Find where the given text appears and provide that cell's center as (x, y) coordinate. 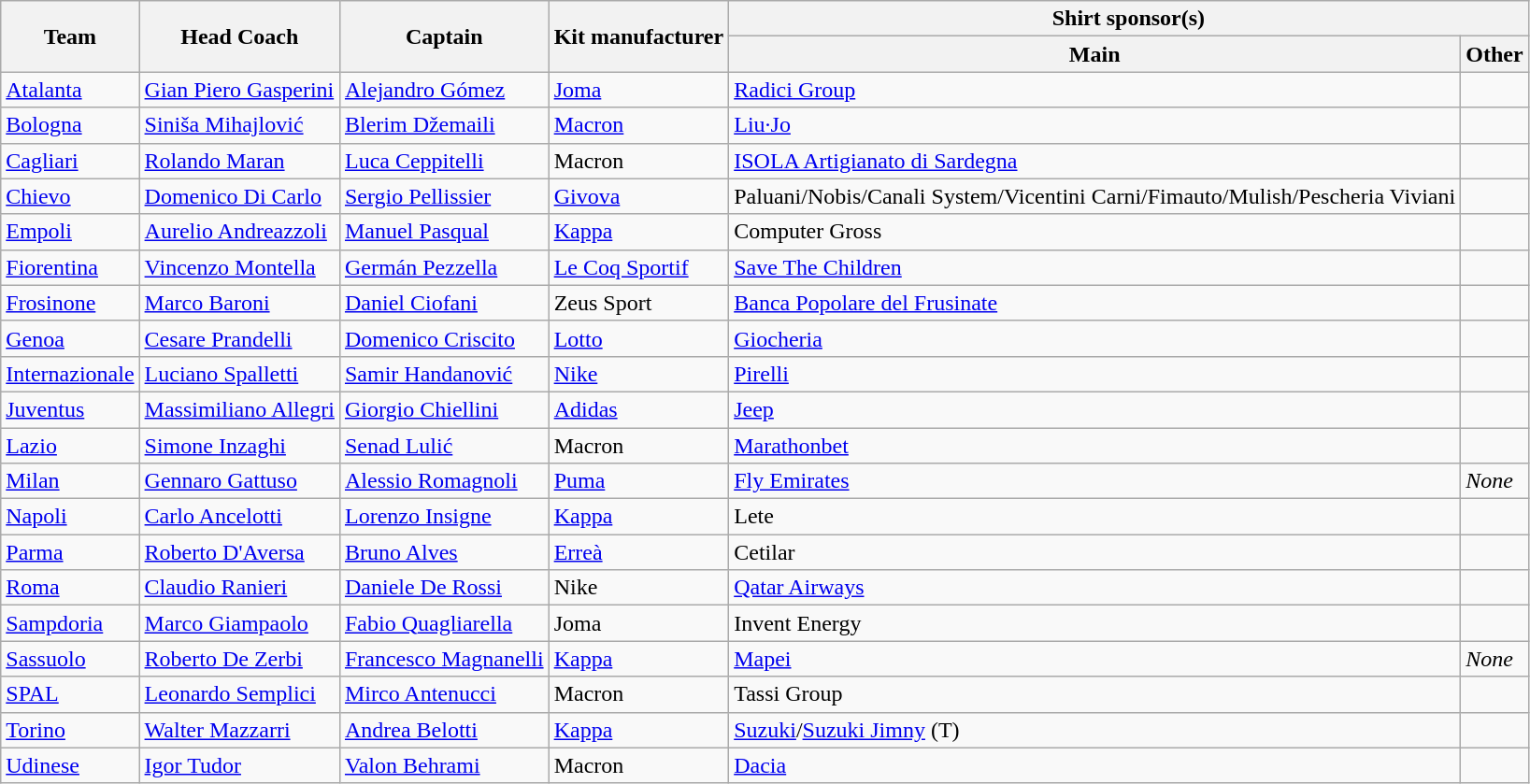
Zeus Sport (639, 303)
Alejandro Gómez (444, 90)
Invent Energy (1095, 623)
Liu·Jo (1095, 125)
Blerim Džemaili (444, 125)
Napoli (70, 517)
Adidas (639, 409)
Lazio (70, 446)
Senad Lulić (444, 446)
Empoli (70, 232)
Roberto De Zerbi (239, 659)
Suzuki/Suzuki Jimny (T) (1095, 730)
Giocheria (1095, 338)
Bruno Alves (444, 552)
Lete (1095, 517)
Internazionale (70, 374)
Atalanta (70, 90)
Francesco Magnanelli (444, 659)
Andrea Belotti (444, 730)
Erreà (639, 552)
Fiorentina (70, 267)
Simone Inzaghi (239, 446)
Paluani/Nobis/Canali System/Vicentini Carni/Fimauto/Mulish/Pescheria Viviani (1095, 196)
Roberto D'Aversa (239, 552)
Cetilar (1095, 552)
Walter Mazzarri (239, 730)
Computer Gross (1095, 232)
Marathonbet (1095, 446)
Roma (70, 588)
SPAL (70, 694)
Le Coq Sportif (639, 267)
Banca Popolare del Frusinate (1095, 303)
Sampdoria (70, 623)
Cagliari (70, 161)
Genoa (70, 338)
Shirt sponsor(s) (1129, 19)
Dacia (1095, 765)
Gian Piero Gasperini (239, 90)
Sassuolo (70, 659)
Massimiliano Allegri (239, 409)
Bologna (70, 125)
Chievo (70, 196)
Pirelli (1095, 374)
Milan (70, 481)
Captain (444, 36)
Udinese (70, 765)
Marco Baroni (239, 303)
Qatar Airways (1095, 588)
Luciano Spalletti (239, 374)
Juventus (70, 409)
Save The Children (1095, 267)
Germán Pezzella (444, 267)
Frosinone (70, 303)
Aurelio Andreazzoli (239, 232)
Torino (70, 730)
Other (1494, 54)
Alessio Romagnoli (444, 481)
Kit manufacturer (639, 36)
Domenico Criscito (444, 338)
Mirco Antenucci (444, 694)
Vincenzo Montella (239, 267)
Radici Group (1095, 90)
Fabio Quagliarella (444, 623)
Parma (70, 552)
Jeep (1095, 409)
ISOLA Artigianato di Sardegna (1095, 161)
Claudio Ranieri (239, 588)
Marco Giampaolo (239, 623)
Luca Ceppitelli (444, 161)
Puma (639, 481)
Lorenzo Insigne (444, 517)
Head Coach (239, 36)
Main (1095, 54)
Daniel Ciofani (444, 303)
Giorgio Chiellini (444, 409)
Samir Handanović (444, 374)
Manuel Pasqual (444, 232)
Rolando Maran (239, 161)
Lotto (639, 338)
Valon Behrami (444, 765)
Team (70, 36)
Gennaro Gattuso (239, 481)
Cesare Prandelli (239, 338)
Carlo Ancelotti (239, 517)
Tassi Group (1095, 694)
Givova (639, 196)
Domenico Di Carlo (239, 196)
Fly Emirates (1095, 481)
Daniele De Rossi (444, 588)
Siniša Mihajlović (239, 125)
Leonardo Semplici (239, 694)
Sergio Pellissier (444, 196)
Mapei (1095, 659)
Igor Tudor (239, 765)
